Scan for the cell matching the given text and deliver its [x, y] coordinate at center. 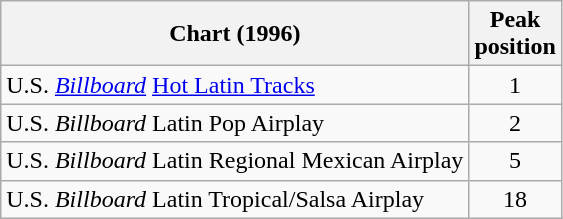
Peakposition [515, 34]
U.S. Billboard Latin Tropical/Salsa Airplay [235, 199]
U.S. Billboard Latin Pop Airplay [235, 123]
Chart (1996) [235, 34]
U.S. Billboard Hot Latin Tracks [235, 85]
2 [515, 123]
18 [515, 199]
U.S. Billboard Latin Regional Mexican Airplay [235, 161]
1 [515, 85]
5 [515, 161]
